Scan for the cell matching the given text and deliver its [x, y] coordinate at center. 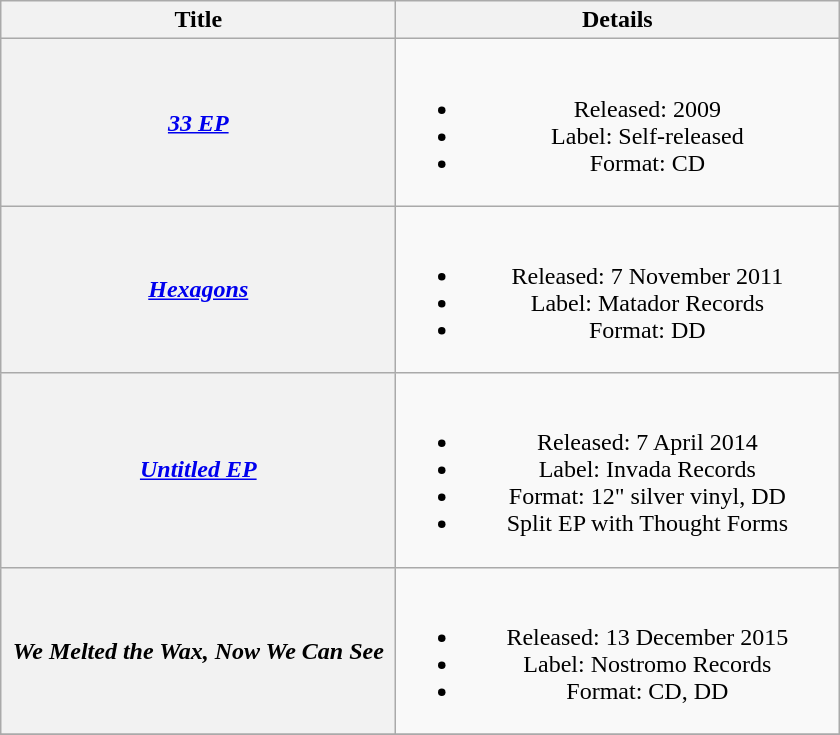
Untitled EP [198, 470]
Details [618, 20]
Released: 13 December 2015Label: Nostromo RecordsFormat: CD, DD [618, 650]
Released: 7 April 2014Label: Invada RecordsFormat: 12" silver vinyl, DDSplit EP with Thought Forms [618, 470]
Title [198, 20]
33 EP [198, 122]
Hexagons [198, 290]
Released: 7 November 2011Label: Matador RecordsFormat: DD [618, 290]
We Melted the Wax, Now We Can See [198, 650]
Released: 2009Label: Self-releasedFormat: CD [618, 122]
